Return the (X, Y) coordinate for the center point of the cell that contains the specified text.  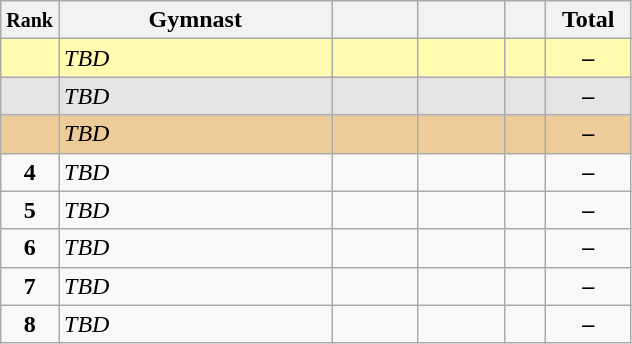
Gymnast (195, 20)
5 (30, 210)
Rank (30, 20)
Total (588, 20)
6 (30, 248)
8 (30, 324)
7 (30, 286)
4 (30, 172)
